For the text-containing cell, return its midpoint in (X, Y) coordinate format. 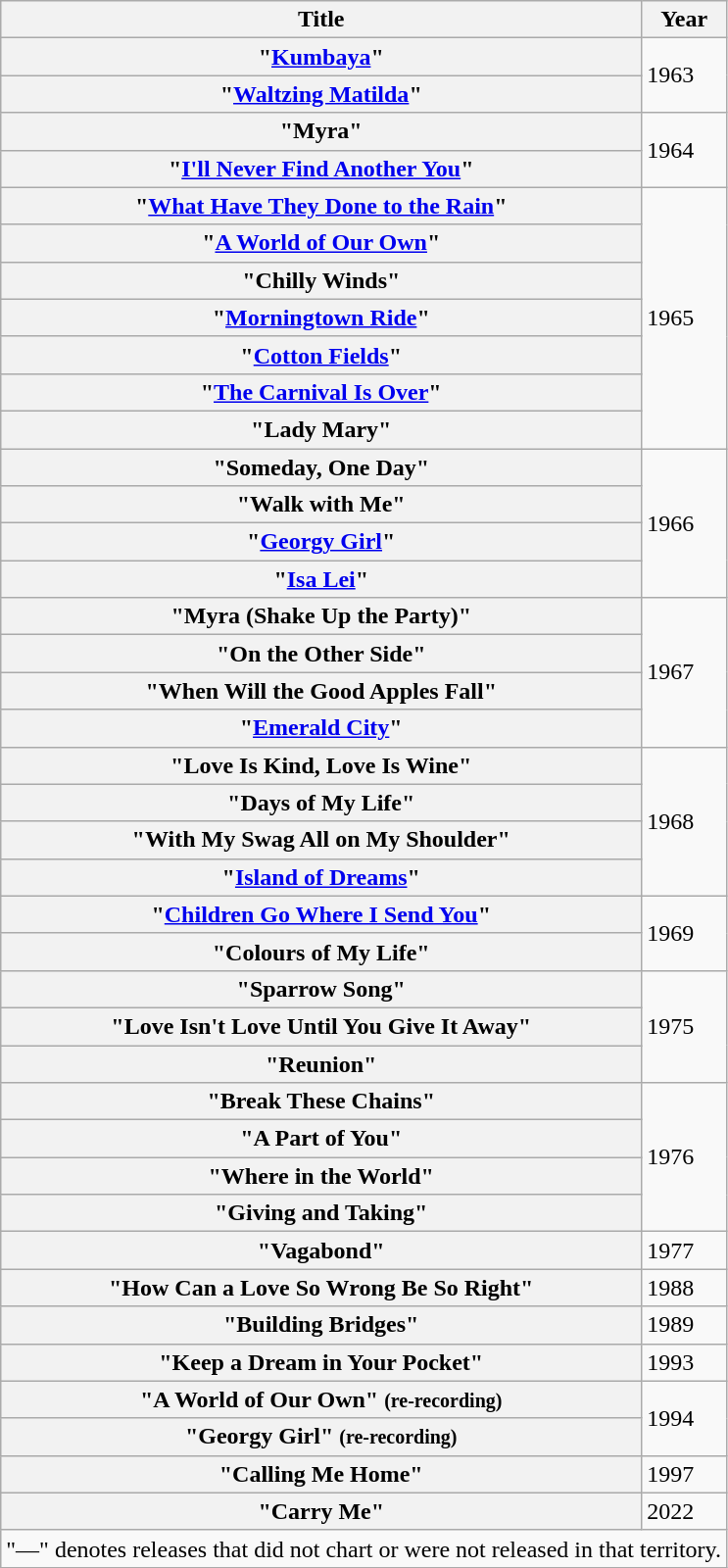
"Children Go Where I Send You" (321, 914)
"Island of Dreams" (321, 877)
Year (684, 20)
"Love Isn't Love Until You Give It Away" (321, 1026)
1965 (684, 318)
"Reunion" (321, 1063)
1977 (684, 1250)
"Morningtown Ride" (321, 318)
"Days of My Life" (321, 803)
"A World of Our Own" (321, 243)
"Myra (Shake Up the Party)" (321, 616)
1963 (684, 75)
1994 (684, 1418)
"Carry Me" (321, 1511)
"Calling Me Home" (321, 1474)
"A Part of You" (321, 1139)
"Waltzing Matilda" (321, 94)
"Break These Chains" (321, 1102)
"Chilly Winds" (321, 280)
"The Carnival Is Over" (321, 392)
"Sparrow Song" (321, 989)
1993 (684, 1362)
1967 (684, 672)
1988 (684, 1288)
"Cotton Fields" (321, 355)
"Vagabond" (321, 1250)
"Emerald City" (321, 728)
1966 (684, 523)
"Where in the World" (321, 1176)
"Someday, One Day" (321, 467)
1997 (684, 1474)
"Georgy Girl" (321, 542)
"Georgy Girl" (re-recording) (321, 1437)
Title (321, 20)
"Isa Lei" (321, 579)
2022 (684, 1511)
"When Will the Good Apples Fall" (321, 691)
"On the Other Side" (321, 654)
"Myra" (321, 131)
"Building Bridges" (321, 1325)
"What Have They Done to the Rain" (321, 206)
1976 (684, 1157)
1968 (684, 821)
"Love Is Kind, Love Is Wine" (321, 765)
1975 (684, 1026)
"Giving and Taking" (321, 1213)
"With My Swag All on My Shoulder" (321, 840)
"Walk with Me" (321, 505)
"Keep a Dream in Your Pocket" (321, 1362)
1964 (684, 150)
"A World of Our Own" (re-recording) (321, 1399)
"—" denotes releases that did not chart or were not released in that territory. (364, 1548)
1969 (684, 933)
"Kumbaya" (321, 57)
"Colours of My Life" (321, 952)
1989 (684, 1325)
"How Can a Love So Wrong Be So Right" (321, 1288)
"Lady Mary" (321, 429)
"I'll Never Find Another You" (321, 169)
